Locate the cell with the specified text and output its [x, y] center coordinate. 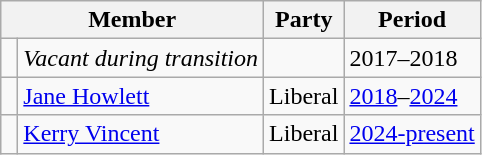
Jane Howlett [141, 96]
2018–2024 [412, 96]
Member [132, 20]
Period [412, 20]
2024-present [412, 134]
2017–2018 [412, 58]
Party [304, 20]
Kerry Vincent [141, 134]
Vacant during transition [141, 58]
